Find where the given text appears and provide that cell's center as (x, y) coordinate. 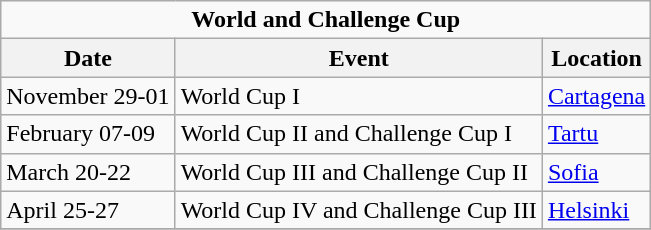
Event (358, 58)
Date (88, 58)
World Cup II and Challenge Cup I (358, 134)
World Cup I (358, 96)
March 20-22 (88, 172)
February 07-09 (88, 134)
Sofia (596, 172)
World and Challenge Cup (326, 20)
World Cup III and Challenge Cup II (358, 172)
World Cup IV and Challenge Cup III (358, 210)
Location (596, 58)
November 29-01 (88, 96)
Tartu (596, 134)
April 25-27 (88, 210)
Helsinki (596, 210)
Cartagena (596, 96)
